Output the [X, Y] coordinate of the center of the cell containing the given text.  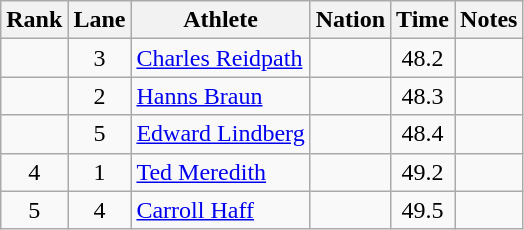
48.4 [423, 134]
2 [100, 96]
Carroll Haff [220, 210]
Hanns Braun [220, 96]
Charles Reidpath [220, 58]
Notes [489, 20]
3 [100, 58]
49.2 [423, 172]
Time [423, 20]
Lane [100, 20]
Edward Lindberg [220, 134]
Nation [350, 20]
1 [100, 172]
Ted Meredith [220, 172]
Athlete [220, 20]
49.5 [423, 210]
48.2 [423, 58]
Rank [34, 20]
48.3 [423, 96]
